Extract the (X, Y) coordinate from the center of the cell holding the provided text.  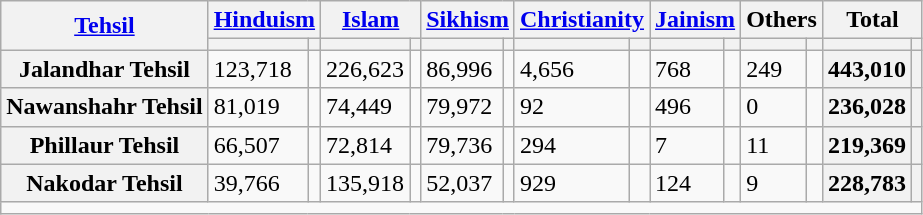
Christianity (582, 20)
11 (774, 145)
9 (774, 183)
496 (687, 107)
4,656 (572, 69)
81,019 (258, 107)
443,010 (866, 69)
86,996 (462, 69)
226,623 (366, 69)
92 (572, 107)
0 (774, 107)
52,037 (462, 183)
79,972 (462, 107)
Tehsil (104, 26)
123,718 (258, 69)
124 (687, 183)
Nawanshahr Tehsil (104, 107)
929 (572, 183)
294 (572, 145)
236,028 (866, 107)
Others (782, 20)
Islam (371, 20)
219,369 (866, 145)
249 (774, 69)
Nakodar Tehsil (104, 183)
39,766 (258, 183)
Phillaur Tehsil (104, 145)
Total (872, 20)
Jalandhar Tehsil (104, 69)
7 (687, 145)
135,918 (366, 183)
Sikhism (468, 20)
Jainism (696, 20)
72,814 (366, 145)
768 (687, 69)
Hinduism (264, 20)
79,736 (462, 145)
228,783 (866, 183)
66,507 (258, 145)
74,449 (366, 107)
